Provide the [x, y] coordinate of the cell's center where the given text is located.  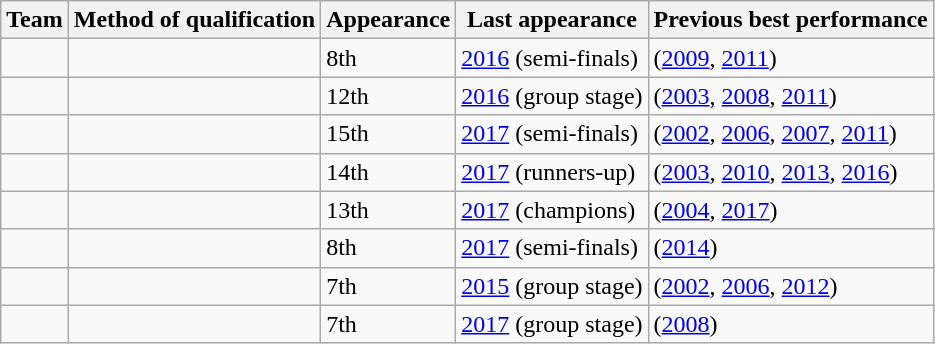
Previous best performance [790, 20]
Method of qualification [194, 20]
14th [388, 172]
(2004, 2017) [790, 210]
13th [388, 210]
12th [388, 96]
2017 (group stage) [552, 324]
2017 (runners-up) [552, 172]
Appearance [388, 20]
(2014) [790, 248]
Team [35, 20]
15th [388, 134]
(2003, 2010, 2013, 2016) [790, 172]
Last appearance [552, 20]
2016 (group stage) [552, 96]
(2009, 2011) [790, 58]
(2002, 2006, 2007, 2011) [790, 134]
(2003, 2008, 2011) [790, 96]
2015 (group stage) [552, 286]
(2008) [790, 324]
2017 (champions) [552, 210]
(2002, 2006, 2012) [790, 286]
2016 (semi-finals) [552, 58]
